Provide the (x, y) coordinate of the cell's center where the given text is located.  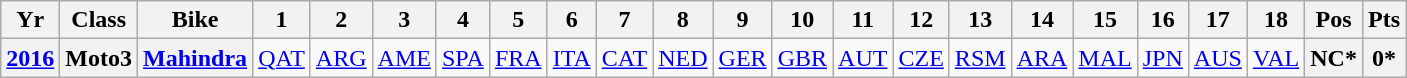
18 (1276, 20)
2 (341, 20)
9 (742, 20)
5 (518, 20)
AUT (863, 58)
8 (683, 20)
CAT (624, 58)
4 (462, 20)
Class (99, 20)
1 (282, 20)
Yr (30, 20)
15 (1105, 20)
QAT (282, 58)
16 (1162, 20)
17 (1218, 20)
Mahindra (196, 58)
Bike (196, 20)
AUS (1218, 58)
ARG (341, 58)
7 (624, 20)
MAL (1105, 58)
12 (921, 20)
14 (1042, 20)
ITA (572, 58)
GER (742, 58)
NED (683, 58)
Pts (1384, 20)
GBR (802, 58)
NC* (1334, 58)
CZE (921, 58)
11 (863, 20)
0* (1384, 58)
Pos (1334, 20)
13 (980, 20)
AME (404, 58)
6 (572, 20)
10 (802, 20)
SPA (462, 58)
ARA (1042, 58)
Moto3 (99, 58)
VAL (1276, 58)
2016 (30, 58)
3 (404, 20)
JPN (1162, 58)
RSM (980, 58)
FRA (518, 58)
